Find where the given text appears and provide that cell's center as (X, Y) coordinate. 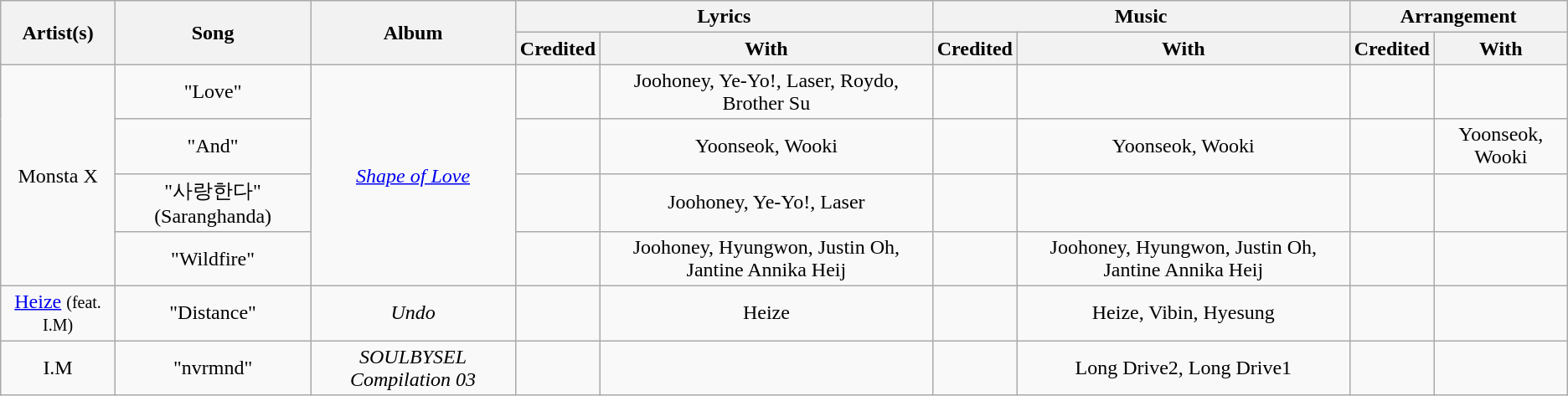
Artist(s) (59, 33)
Monsta X (59, 176)
Lyrics (724, 17)
"Wildfire" (213, 260)
Undo (413, 313)
"nvrmnd" (213, 368)
Song (213, 33)
I.M (59, 368)
Long Drive2, Long Drive1 (1183, 368)
Arrangement (1458, 17)
"Distance" (213, 313)
Joohoney, Ye-Yo!, Laser (767, 203)
Shape of Love (413, 176)
SOULBYSEL Compilation 03 (413, 368)
Heize (767, 313)
Album (413, 33)
"Love" (213, 92)
"And" (213, 146)
Heize (feat. I.M) (59, 313)
"사랑한다" (Saranghanda) (213, 203)
Music (1141, 17)
Joohoney, Ye-Yo!, Laser, Roydo, Brother Su (767, 92)
Heize, Vibin, Hyesung (1183, 313)
